Identify which cell holds the provided text, then report its [X, Y] central coordinate. 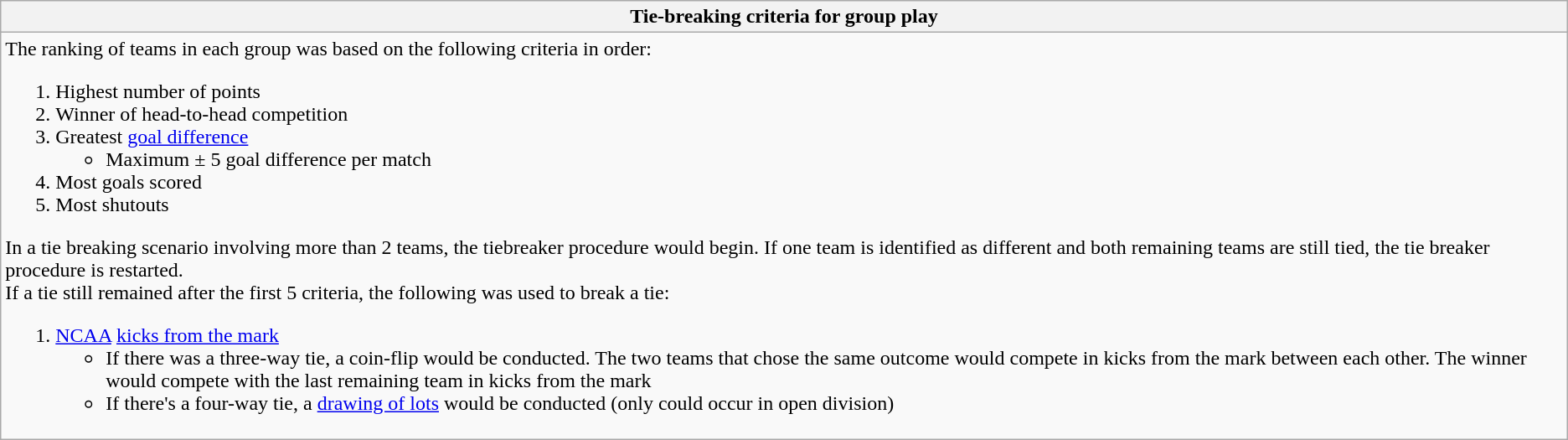
Tie-breaking criteria for group play [784, 17]
